Locate the cell with the specified text and output its (x, y) center coordinate. 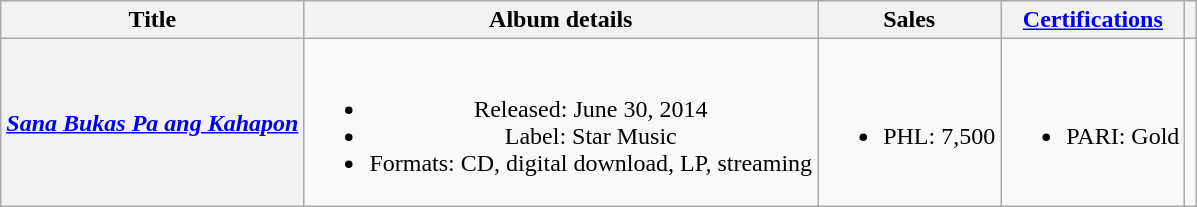
Title (152, 20)
Certifications (1093, 20)
Album details (561, 20)
PHL: 7,500 (910, 122)
Sana Bukas Pa ang Kahapon (152, 122)
Released: June 30, 2014Label: Star MusicFormats: CD, digital download, LP, streaming (561, 122)
Sales (910, 20)
PARI: Gold (1093, 122)
